Extract the [X, Y] coordinate from the center of the cell holding the provided text.  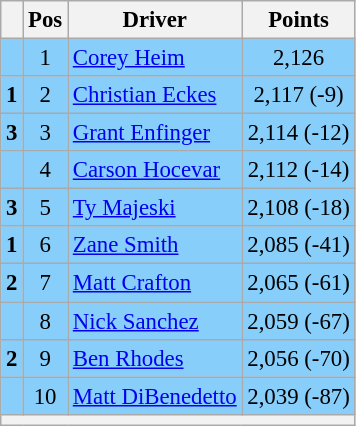
6 [46, 245]
8 [46, 321]
9 [46, 358]
2,056 (-70) [298, 358]
2,039 (-87) [298, 396]
2,085 (-41) [298, 245]
Driver [155, 20]
4 [46, 170]
2,059 (-67) [298, 321]
2,114 (-12) [298, 133]
Matt DiBenedetto [155, 396]
2,126 [298, 58]
Grant Enfinger [155, 133]
2,108 (-18) [298, 208]
10 [46, 396]
Zane Smith [155, 245]
2,065 (-61) [298, 283]
Carson Hocevar [155, 170]
Pos [46, 20]
2,112 (-14) [298, 170]
Matt Crafton [155, 283]
Christian Eckes [155, 95]
Nick Sanchez [155, 321]
Points [298, 20]
Ben Rhodes [155, 358]
2,117 (-9) [298, 95]
7 [46, 283]
Corey Heim [155, 58]
5 [46, 208]
Ty Majeski [155, 208]
